Pinpoint the cell where the given text exists, returning its [X, Y] midpoint coordinate. 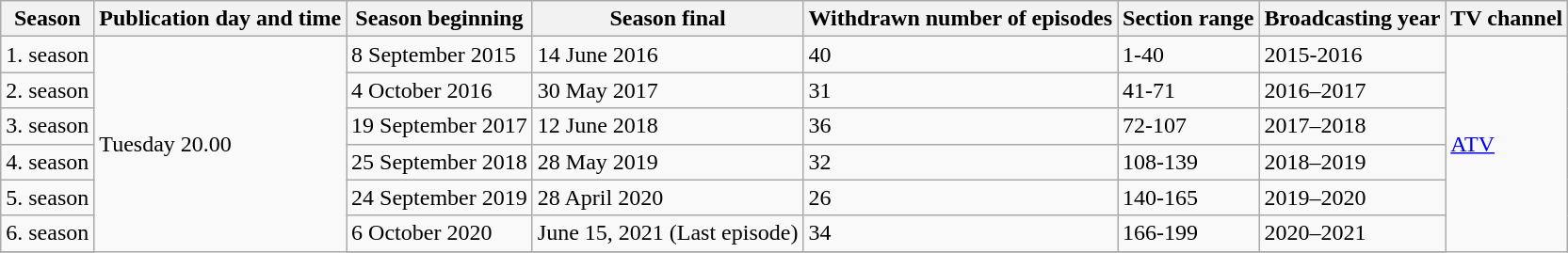
6. season [47, 233]
24 September 2019 [440, 198]
Section range [1188, 19]
1. season [47, 55]
5. season [47, 198]
Withdrawn number of episodes [961, 19]
2018–2019 [1352, 162]
Season final [668, 19]
6 October 2020 [440, 233]
Season [47, 19]
2020–2021 [1352, 233]
2. season [47, 90]
Broadcasting year [1352, 19]
2016–2017 [1352, 90]
40 [961, 55]
30 May 2017 [668, 90]
Publication day and time [220, 19]
32 [961, 162]
Tuesday 20.00 [220, 144]
TV channel [1507, 19]
140-165 [1188, 198]
28 April 2020 [668, 198]
4 October 2016 [440, 90]
166-199 [1188, 233]
31 [961, 90]
3. season [47, 126]
2017–2018 [1352, 126]
108-139 [1188, 162]
12 June 2018 [668, 126]
8 September 2015 [440, 55]
19 September 2017 [440, 126]
25 September 2018 [440, 162]
2019–2020 [1352, 198]
41-71 [1188, 90]
72-107 [1188, 126]
36 [961, 126]
Season beginning [440, 19]
14 June 2016 [668, 55]
34 [961, 233]
ATV [1507, 144]
4. season [47, 162]
June 15, 2021 (Last episode) [668, 233]
1-40 [1188, 55]
28 May 2019 [668, 162]
26 [961, 198]
2015-2016 [1352, 55]
